From the cell containing the given text, extract its center point as (x, y) coordinate. 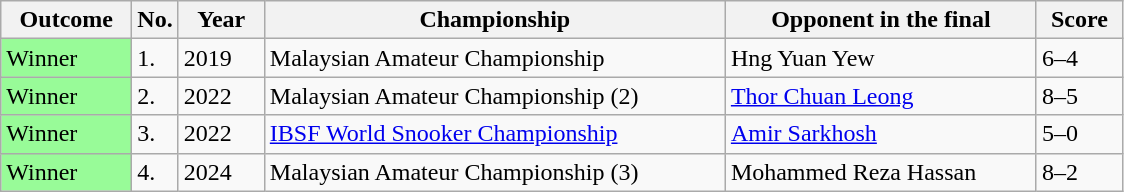
4. (155, 172)
Championship (494, 20)
Opponent in the final (880, 20)
Malaysian Amateur Championship (3) (494, 172)
Year (221, 20)
Hng Yuan Yew (880, 58)
1. (155, 58)
8–5 (1079, 96)
Score (1079, 20)
3. (155, 134)
Malaysian Amateur Championship (2) (494, 96)
Thor Chuan Leong (880, 96)
Outcome (66, 20)
5–0 (1079, 134)
Malaysian Amateur Championship (494, 58)
No. (155, 20)
6–4 (1079, 58)
8–2 (1079, 172)
IBSF World Snooker Championship (494, 134)
2019 (221, 58)
Amir Sarkhosh (880, 134)
2024 (221, 172)
Mohammed Reza Hassan (880, 172)
2. (155, 96)
